Pinpoint the cell where the given text exists, returning its [x, y] midpoint coordinate. 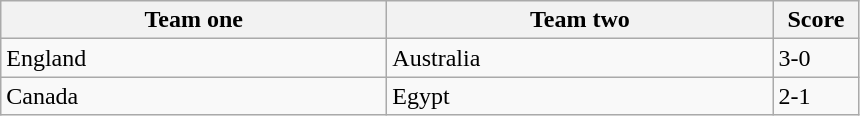
England [194, 58]
2-1 [816, 96]
Egypt [580, 96]
3-0 [816, 58]
Australia [580, 58]
Team one [194, 20]
Score [816, 20]
Team two [580, 20]
Canada [194, 96]
